Detect which cell encompasses the target text, then output its (X, Y) center coordinate. 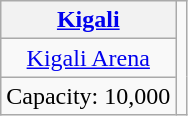
Kigali Arena (88, 58)
Kigali (88, 20)
Capacity: 10,000 (88, 96)
